Identify which cell holds the provided text, then report its (X, Y) central coordinate. 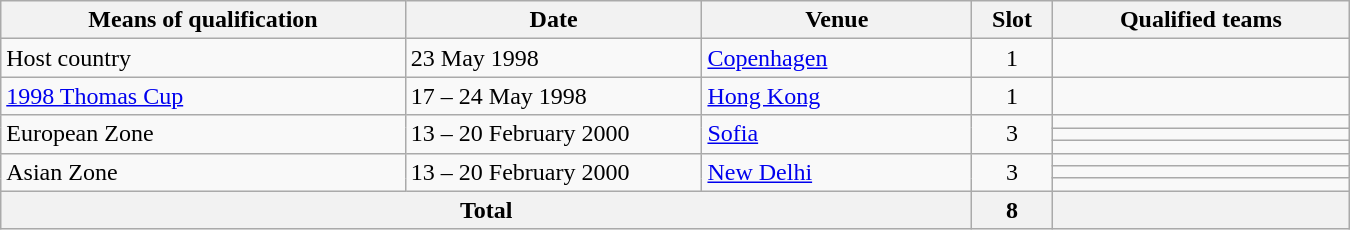
8 (1012, 210)
European Zone (204, 134)
Asian Zone (204, 172)
17 – 24 May 1998 (554, 96)
Sofia (837, 134)
23 May 1998 (554, 58)
Means of qualification (204, 20)
Qualified teams (1202, 20)
Hong Kong (837, 96)
Slot (1012, 20)
Copenhagen (837, 58)
New Delhi (837, 172)
1998 Thomas Cup (204, 96)
Date (554, 20)
Total (486, 210)
Venue (837, 20)
Host country (204, 58)
